Identify which cell holds the provided text, then report its (x, y) central coordinate. 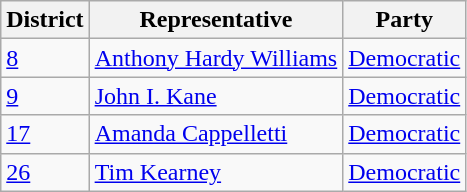
9 (45, 96)
26 (45, 172)
District (45, 20)
8 (45, 58)
Tim Kearney (216, 172)
Anthony Hardy Williams (216, 58)
Representative (216, 20)
Party (404, 20)
17 (45, 134)
John I. Kane (216, 96)
Amanda Cappelletti (216, 134)
